Determine the [X, Y] coordinate at the center of the cell enclosing the given text.  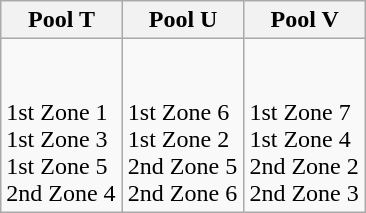
Pool U [183, 20]
1st Zone 7 1st Zone 4 2nd Zone 2 2nd Zone 3 [305, 126]
Pool V [305, 20]
Pool T [62, 20]
1st Zone 6 1st Zone 2 2nd Zone 5 2nd Zone 6 [183, 126]
1st Zone 1 1st Zone 3 1st Zone 5 2nd Zone 4 [62, 126]
